Extract the [x, y] coordinate from the center of the cell holding the provided text.  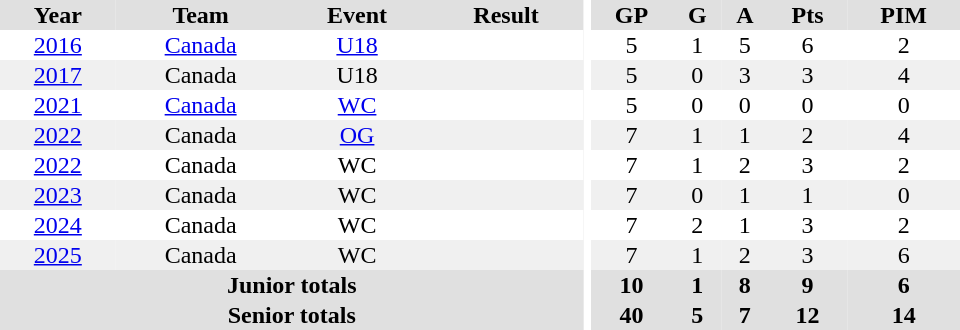
8 [745, 285]
2025 [58, 255]
Pts [808, 15]
PIM [904, 15]
Team [201, 15]
Result [506, 15]
G [698, 15]
12 [808, 315]
Year [58, 15]
2017 [58, 75]
Event [358, 15]
10 [631, 285]
2023 [58, 195]
14 [904, 315]
40 [631, 315]
Senior totals [292, 315]
Junior totals [292, 285]
A [745, 15]
9 [808, 285]
OG [358, 135]
2021 [58, 105]
2024 [58, 225]
GP [631, 15]
2016 [58, 45]
